Determine the [x, y] coordinate at the center of the cell enclosing the given text.  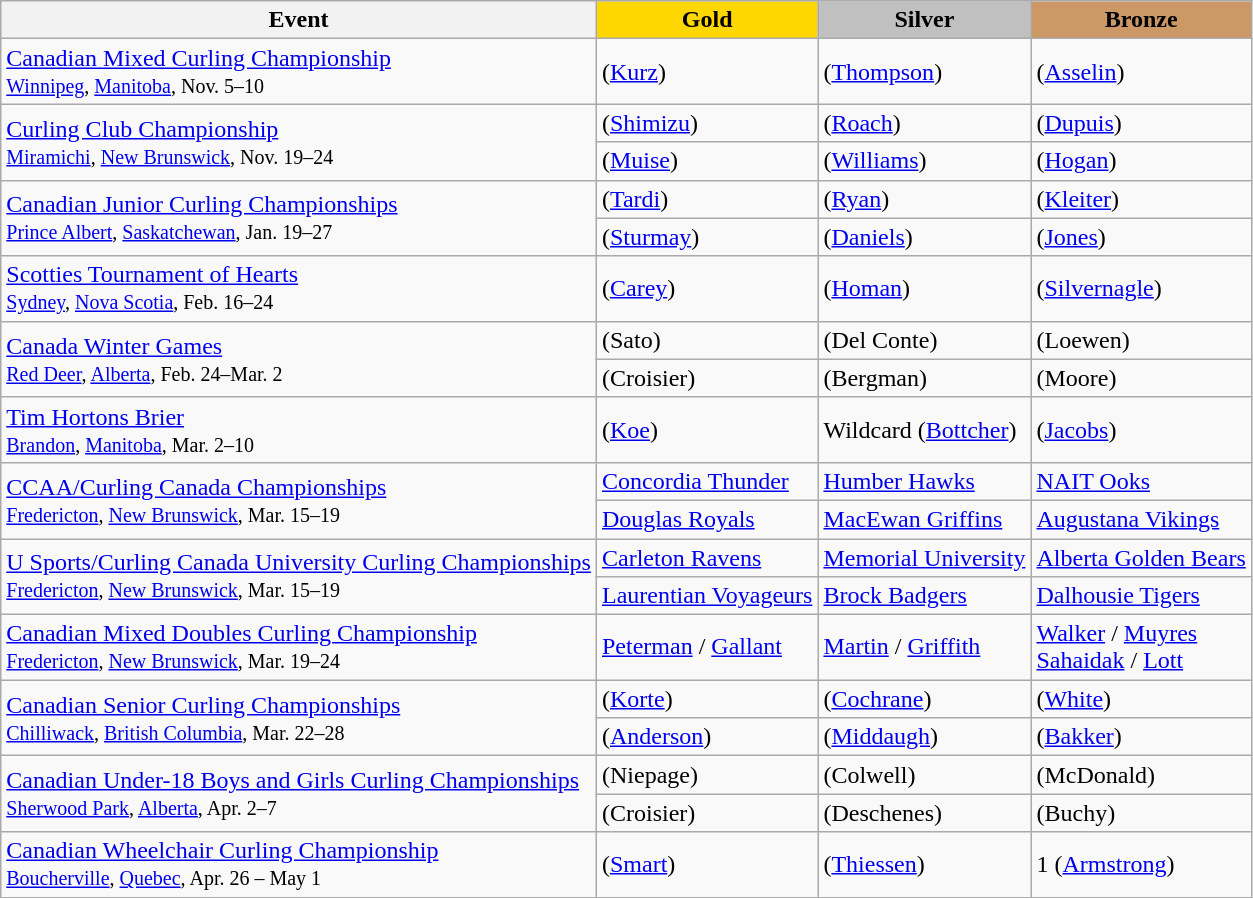
(Dupuis) [1141, 123]
Alberta Golden Bears [1141, 557]
(Silvernagle) [1141, 288]
MacEwan Griffins [924, 519]
Canadian Under-18 Boys and Girls Curling Championships Sherwood Park, Alberta, Apr. 2–7 [299, 794]
Scotties Tournament of Hearts Sydney, Nova Scotia, Feb. 16–24 [299, 288]
(Korte) [706, 699]
(Bakker) [1141, 737]
Canadian Mixed Curling Championship Winnipeg, Manitoba, Nov. 5–10 [299, 72]
Canada Winter Games Red Deer, Alberta, Feb. 24–Mar. 2 [299, 359]
Canadian Mixed Doubles Curling Championship Fredericton, New Brunswick, Mar. 19–24 [299, 648]
(Kurz) [706, 72]
(Thompson) [924, 72]
Canadian Wheelchair Curling Championship Boucherville, Quebec, Apr. 26 – May 1 [299, 864]
(Daniels) [924, 237]
(Thiessen) [924, 864]
(Ryan) [924, 199]
(Middaugh) [924, 737]
Laurentian Voyageurs [706, 596]
(Koe) [706, 430]
Walker / Muyres Sahaidak / Lott [1141, 648]
Douglas Royals [706, 519]
Peterman / Gallant [706, 648]
(Anderson) [706, 737]
Concordia Thunder [706, 481]
Canadian Senior Curling Championships Chilliwack, British Columbia, Mar. 22–28 [299, 718]
Augustana Vikings [1141, 519]
Silver [924, 20]
Curling Club Championship Miramichi, New Brunswick, Nov. 19–24 [299, 142]
U Sports/Curling Canada University Curling Championships Fredericton, New Brunswick, Mar. 15–19 [299, 576]
(Buchy) [1141, 813]
(Del Conte) [924, 340]
Gold [706, 20]
Dalhousie Tigers [1141, 596]
(Asselin) [1141, 72]
Tim Hortons Brier Brandon, Manitoba, Mar. 2–10 [299, 430]
Brock Badgers [924, 596]
Memorial University [924, 557]
(Muise) [706, 161]
Humber Hawks [924, 481]
(Sato) [706, 340]
(Sturmay) [706, 237]
(Deschenes) [924, 813]
1 (Armstrong) [1141, 864]
(McDonald) [1141, 775]
(Jacobs) [1141, 430]
(Colwell) [924, 775]
(Cochrane) [924, 699]
(Kleiter) [1141, 199]
Canadian Junior Curling Championships Prince Albert, Saskatchewan, Jan. 19–27 [299, 218]
(Niepage) [706, 775]
(White) [1141, 699]
Carleton Ravens [706, 557]
(Roach) [924, 123]
(Homan) [924, 288]
Wildcard (Bottcher) [924, 430]
(Carey) [706, 288]
(Tardi) [706, 199]
(Smart) [706, 864]
(Loewen) [1141, 340]
(Jones) [1141, 237]
(Hogan) [1141, 161]
Martin / Griffith [924, 648]
(Williams) [924, 161]
(Bergman) [924, 378]
Bronze [1141, 20]
(Moore) [1141, 378]
Event [299, 20]
(Shimizu) [706, 123]
NAIT Ooks [1141, 481]
CCAA/Curling Canada Championships Fredericton, New Brunswick, Mar. 15–19 [299, 500]
